Output the (X, Y) coordinate of the center of the cell containing the given text.  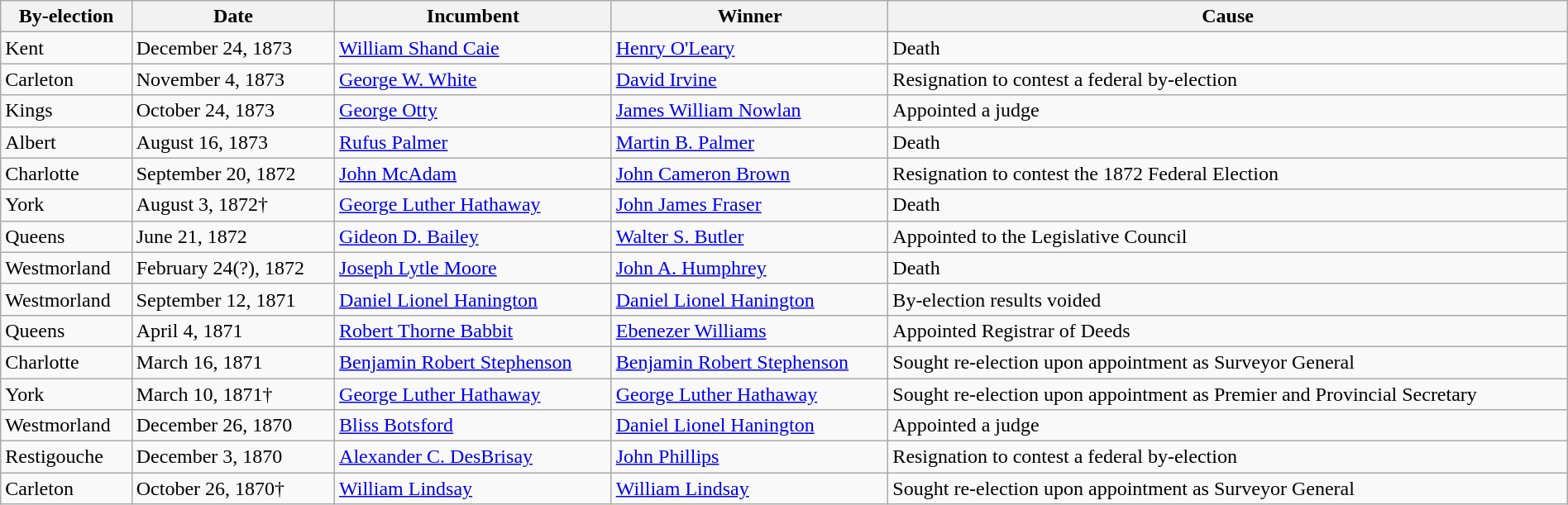
Kent (66, 48)
December 3, 1870 (233, 457)
August 16, 1873 (233, 142)
February 24(?), 1872 (233, 268)
Incumbent (473, 17)
By-election (66, 17)
Albert (66, 142)
August 3, 1872† (233, 205)
John McAdam (473, 174)
November 4, 1873 (233, 79)
Rufus Palmer (473, 142)
December 24, 1873 (233, 48)
Walter S. Butler (749, 236)
December 26, 1870 (233, 426)
Restigouche (66, 457)
Ebenezer Williams (749, 331)
Alexander C. DesBrisay (473, 457)
October 26, 1870† (233, 488)
John A. Humphrey (749, 268)
Appointed to the Legislative Council (1227, 236)
June 21, 1872 (233, 236)
Kings (66, 111)
Henry O'Leary (749, 48)
Winner (749, 17)
Joseph Lytle Moore (473, 268)
March 10, 1871† (233, 394)
Date (233, 17)
Martin B. Palmer (749, 142)
George W. White (473, 79)
John James Fraser (749, 205)
Gideon D. Bailey (473, 236)
John Phillips (749, 457)
William Shand Caie (473, 48)
George Otty (473, 111)
David Irvine (749, 79)
March 16, 1871 (233, 362)
Cause (1227, 17)
October 24, 1873 (233, 111)
September 20, 1872 (233, 174)
James William Nowlan (749, 111)
Sought re-election upon appointment as Premier and Provincial Secretary (1227, 394)
Resignation to contest the 1872 Federal Election (1227, 174)
John Cameron Brown (749, 174)
By-election results voided (1227, 299)
Appointed Registrar of Deeds (1227, 331)
Bliss Botsford (473, 426)
April 4, 1871 (233, 331)
September 12, 1871 (233, 299)
Robert Thorne Babbit (473, 331)
